For the text-containing cell, return its midpoint in (X, Y) coordinate format. 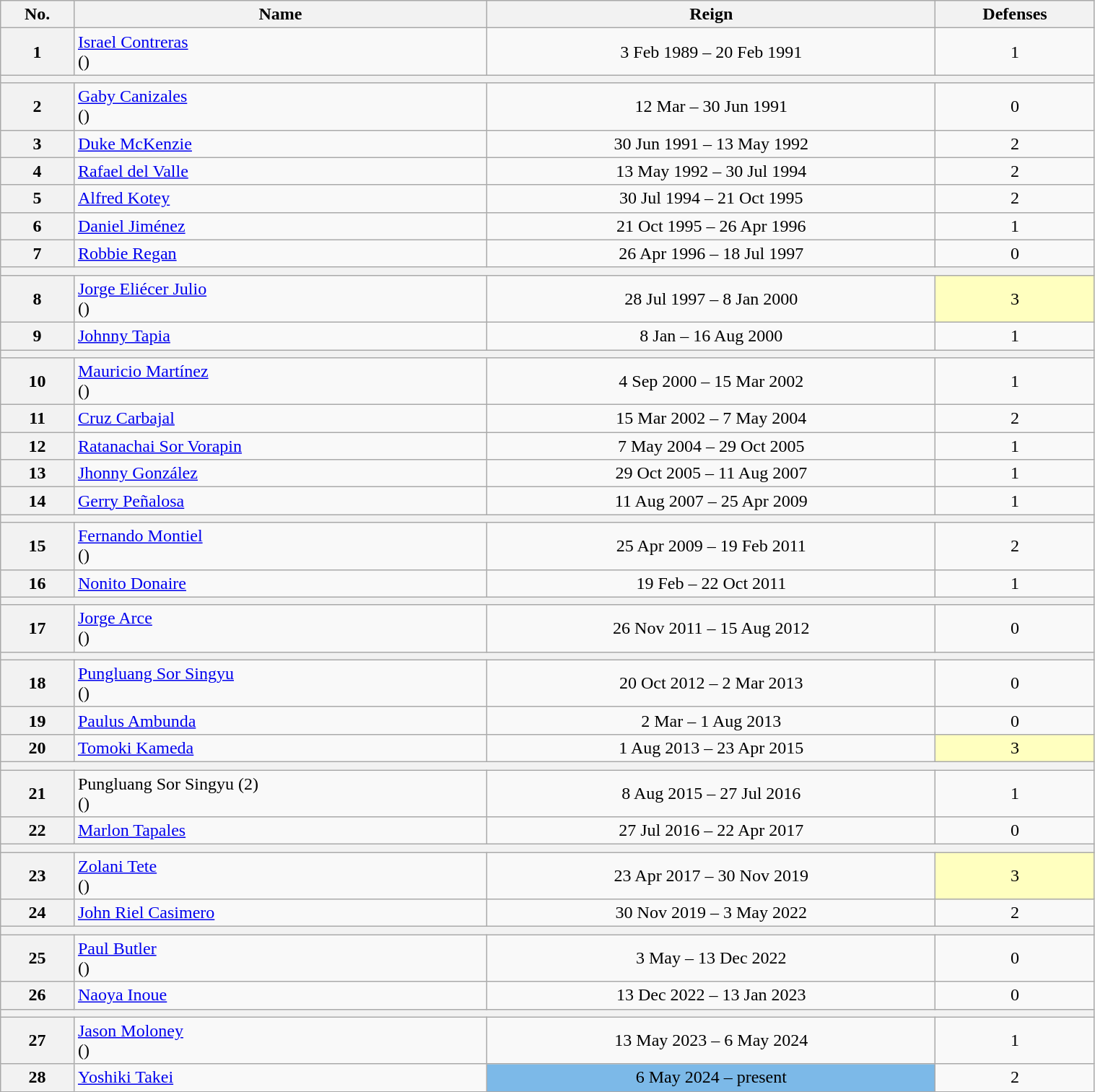
14 (38, 501)
Duke McKenzie (280, 144)
8 Jan – 16 Aug 2000 (712, 336)
2 Mar – 1 Aug 2013 (712, 720)
4 Sep 2000 – 15 Mar 2002 (712, 381)
Naoya Inoue (280, 995)
11 (38, 419)
24 (38, 913)
30 Jul 1994 – 21 Oct 1995 (712, 198)
5 (38, 198)
Robbie Regan (280, 253)
Mauricio Martínez() (280, 381)
26 (38, 995)
Zolani Tete() (280, 876)
27 Jul 2016 – 22 Apr 2017 (712, 831)
Cruz Carbajal (280, 419)
Jorge Arce() (280, 628)
13 May 1992 – 30 Jul 1994 (712, 171)
18 (38, 683)
Fernando Montiel() (280, 546)
Defenses (1015, 14)
19 (38, 720)
9 (38, 336)
Pungluang Sor Singyu (2)() (280, 792)
Ratanachai Sor Vorapin (280, 446)
3 Feb 1989 – 20 Feb 1991 (712, 52)
8 (38, 299)
13 (38, 473)
27 (38, 1041)
12 Mar – 30 Jun 1991 (712, 107)
Daniel Jiménez (280, 226)
Pungluang Sor Singyu() (280, 683)
29 Oct 2005 – 11 Aug 2007 (712, 473)
26 Nov 2011 – 15 Aug 2012 (712, 628)
6 (38, 226)
23 (38, 876)
Paulus Ambunda (280, 720)
Jorge Eliécer Julio() (280, 299)
Gaby Canizales() (280, 107)
25 (38, 958)
Johnny Tapia (280, 336)
3 May – 13 Dec 2022 (712, 958)
21 Oct 1995 – 26 Apr 1996 (712, 226)
Reign (712, 14)
Jhonny González (280, 473)
13 Dec 2022 – 13 Jan 2023 (712, 995)
Jason Moloney() (280, 1041)
25 Apr 2009 – 19 Feb 2011 (712, 546)
Gerry Peñalosa (280, 501)
John Riel Casimero (280, 913)
Yoshiki Takei (280, 1078)
26 Apr 1996 – 18 Jul 1997 (712, 253)
11 Aug 2007 – 25 Apr 2009 (712, 501)
28 (38, 1078)
19 Feb – 22 Oct 2011 (712, 583)
7 (38, 253)
Marlon Tapales (280, 831)
17 (38, 628)
23 Apr 2017 – 30 Nov 2019 (712, 876)
21 (38, 792)
Tomoki Kameda (280, 748)
4 (38, 171)
16 (38, 583)
Israel Contreras() (280, 52)
Paul Butler() (280, 958)
15 (38, 546)
7 May 2004 – 29 Oct 2005 (712, 446)
8 Aug 2015 – 27 Jul 2016 (712, 792)
No. (38, 14)
Alfred Kotey (280, 198)
1 Aug 2013 – 23 Apr 2015 (712, 748)
20 Oct 2012 – 2 Mar 2013 (712, 683)
22 (38, 831)
10 (38, 381)
13 May 2023 – 6 May 2024 (712, 1041)
20 (38, 748)
Rafael del Valle (280, 171)
30 Nov 2019 – 3 May 2022 (712, 913)
28 Jul 1997 – 8 Jan 2000 (712, 299)
Nonito Donaire (280, 583)
Name (280, 14)
12 (38, 446)
6 May 2024 – present (712, 1078)
15 Mar 2002 – 7 May 2004 (712, 419)
30 Jun 1991 – 13 May 1992 (712, 144)
